Identify which cell holds the provided text, then report its (x, y) central coordinate. 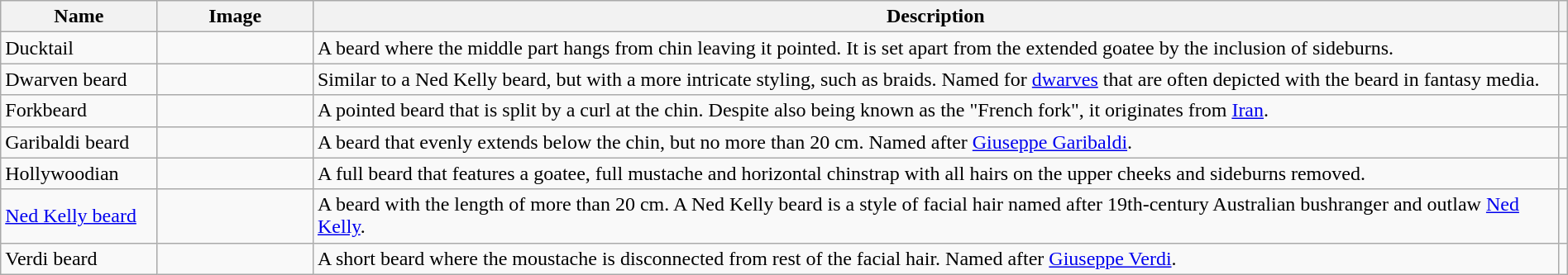
Dwarven beard (79, 79)
A beard where the middle part hangs from chin leaving it pointed. It is set apart from the extended goatee by the inclusion of sideburns. (935, 48)
Forkbeard (79, 111)
A pointed beard that is split by a curl at the chin. Despite also being known as the "French fork", it originates from Iran. (935, 111)
A full beard that features a goatee, full mustache and horizontal chinstrap with all hairs on the upper cheeks and sideburns removed. (935, 173)
A short beard where the moustache is disconnected from rest of the facial hair. Named after Giuseppe Verdi. (935, 258)
Hollywoodian (79, 173)
Ned Kelly beard (79, 216)
Name (79, 17)
Image (235, 17)
Description (935, 17)
Ducktail (79, 48)
A beard that evenly extends below the chin, but no more than 20 cm. Named after Giuseppe Garibaldi. (935, 142)
Garibaldi beard (79, 142)
Verdi beard (79, 258)
